Scan for the cell matching the given text and deliver its (X, Y) coordinate at center. 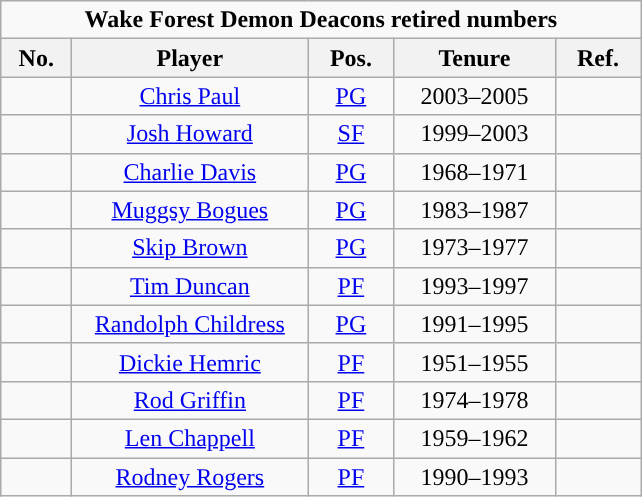
Tim Duncan (190, 286)
Pos. (351, 58)
Randolph Childress (190, 324)
1973–1977 (474, 248)
1983–1987 (474, 210)
Tenure (474, 58)
Skip Brown (190, 248)
Wake Forest Demon Deacons retired numbers (321, 20)
1951–1955 (474, 362)
SF (351, 134)
Player (190, 58)
1974–1978 (474, 400)
Chris Paul (190, 96)
Rod Griffin (190, 400)
1968–1971 (474, 172)
Charlie Davis (190, 172)
1993–1997 (474, 286)
No. (36, 58)
Len Chappell (190, 438)
Ref. (598, 58)
Dickie Hemric (190, 362)
Rodney Rogers (190, 477)
1959–1962 (474, 438)
2003–2005 (474, 96)
1991–1995 (474, 324)
1990–1993 (474, 477)
Josh Howard (190, 134)
1999–2003 (474, 134)
Muggsy Bogues (190, 210)
